Determine the [X, Y] coordinate at the center of the cell enclosing the given text.  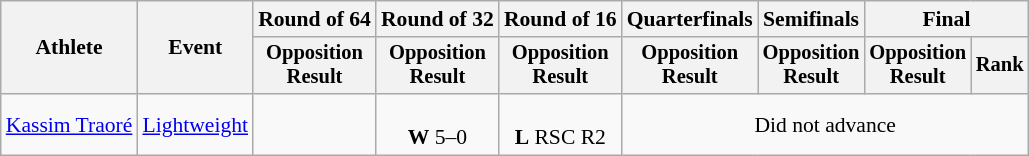
Semifinals [812, 19]
Round of 16 [560, 19]
Event [195, 48]
Did not advance [826, 124]
Round of 32 [438, 19]
Rank [1000, 66]
Quarterfinals [690, 19]
Round of 64 [314, 19]
W 5–0 [438, 124]
Athlete [70, 48]
L RSC R2 [560, 124]
Final [946, 19]
Lightweight [195, 124]
Kassim Traoré [70, 124]
